Return [x, y] of the center of cell containing provided text 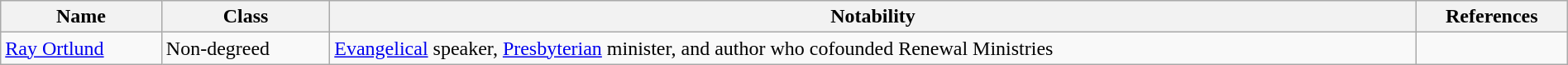
References [1492, 17]
Name [81, 17]
Evangelical speaker, Presbyterian minister, and author who cofounded Renewal Ministries [873, 48]
Ray Ortlund [81, 48]
Notability [873, 17]
Class [245, 17]
Non-degreed [245, 48]
